Determine the [x, y] coordinate at the center of the cell enclosing the given text.  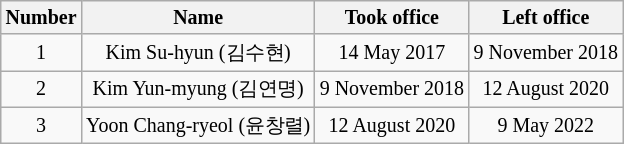
3 [42, 125]
2 [42, 89]
Yoon Chang-ryeol (윤창렬) [198, 125]
Left office [546, 18]
Kim Yun-myung (김연명) [198, 89]
1 [42, 53]
Number [42, 18]
9 May 2022 [546, 125]
Kim Su-hyun (김수현) [198, 53]
14 May 2017 [392, 53]
Name [198, 18]
Took office [392, 18]
